Determine the (X, Y) coordinate at the center of the cell enclosing the given text.  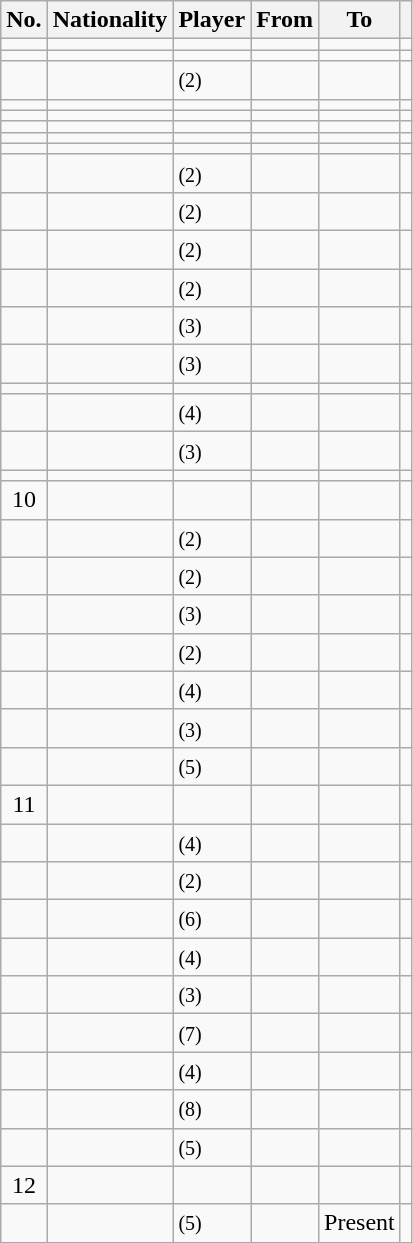
10 (24, 500)
Present (360, 1223)
To (360, 20)
(6) (212, 919)
Nationality (110, 20)
Player (212, 20)
No. (24, 20)
From (285, 20)
(7) (212, 1033)
12 (24, 1185)
(8) (212, 1109)
11 (24, 804)
